Identify which cell holds the provided text, then report its (x, y) central coordinate. 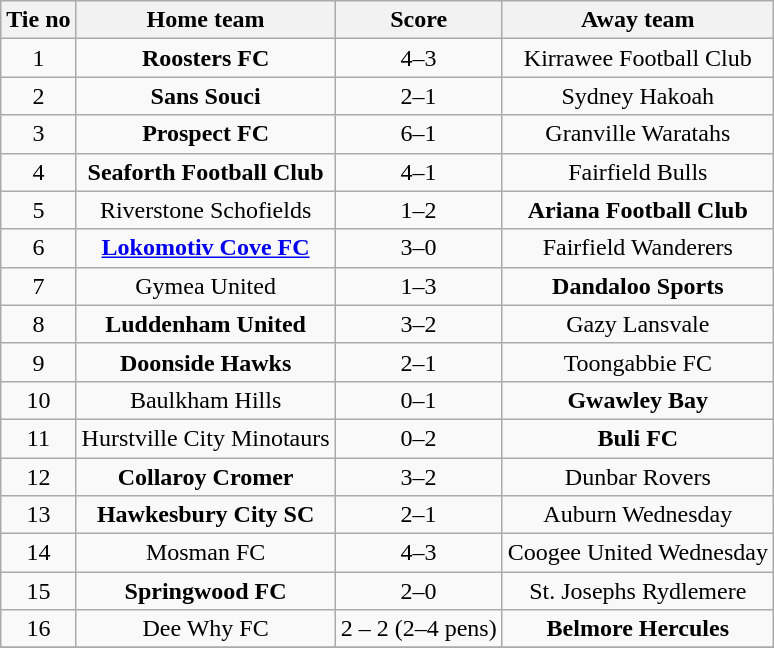
2 (38, 96)
2 – 2 (2–4 pens) (418, 629)
Granville Waratahs (638, 134)
Baulkham Hills (206, 400)
5 (38, 210)
Home team (206, 20)
10 (38, 400)
Buli FC (638, 438)
0–2 (418, 438)
Collaroy Cromer (206, 477)
Gazy Lansvale (638, 324)
Toongabbie FC (638, 362)
Lokomotiv Cove FC (206, 248)
7 (38, 286)
Mosman FC (206, 553)
Coogee United Wednesday (638, 553)
Belmore Hercules (638, 629)
Kirrawee Football Club (638, 58)
Dandaloo Sports (638, 286)
Hurstville City Minotaurs (206, 438)
Dunbar Rovers (638, 477)
15 (38, 591)
Luddenham United (206, 324)
12 (38, 477)
11 (38, 438)
9 (38, 362)
Gwawley Bay (638, 400)
Gymea United (206, 286)
Fairfield Wanderers (638, 248)
Sydney Hakoah (638, 96)
2–0 (418, 591)
Away team (638, 20)
St. Josephs Rydlemere (638, 591)
Hawkesbury City SC (206, 515)
4–1 (418, 172)
Sans Souci (206, 96)
3–0 (418, 248)
Fairfield Bulls (638, 172)
Prospect FC (206, 134)
6 (38, 248)
1–3 (418, 286)
14 (38, 553)
8 (38, 324)
Doonside Hawks (206, 362)
Dee Why FC (206, 629)
Riverstone Schofields (206, 210)
Ariana Football Club (638, 210)
Score (418, 20)
16 (38, 629)
Auburn Wednesday (638, 515)
Springwood FC (206, 591)
Seaforth Football Club (206, 172)
0–1 (418, 400)
4 (38, 172)
6–1 (418, 134)
Roosters FC (206, 58)
Tie no (38, 20)
3 (38, 134)
1 (38, 58)
13 (38, 515)
1–2 (418, 210)
